Extract the (X, Y) coordinate from the center of the cell holding the provided text.  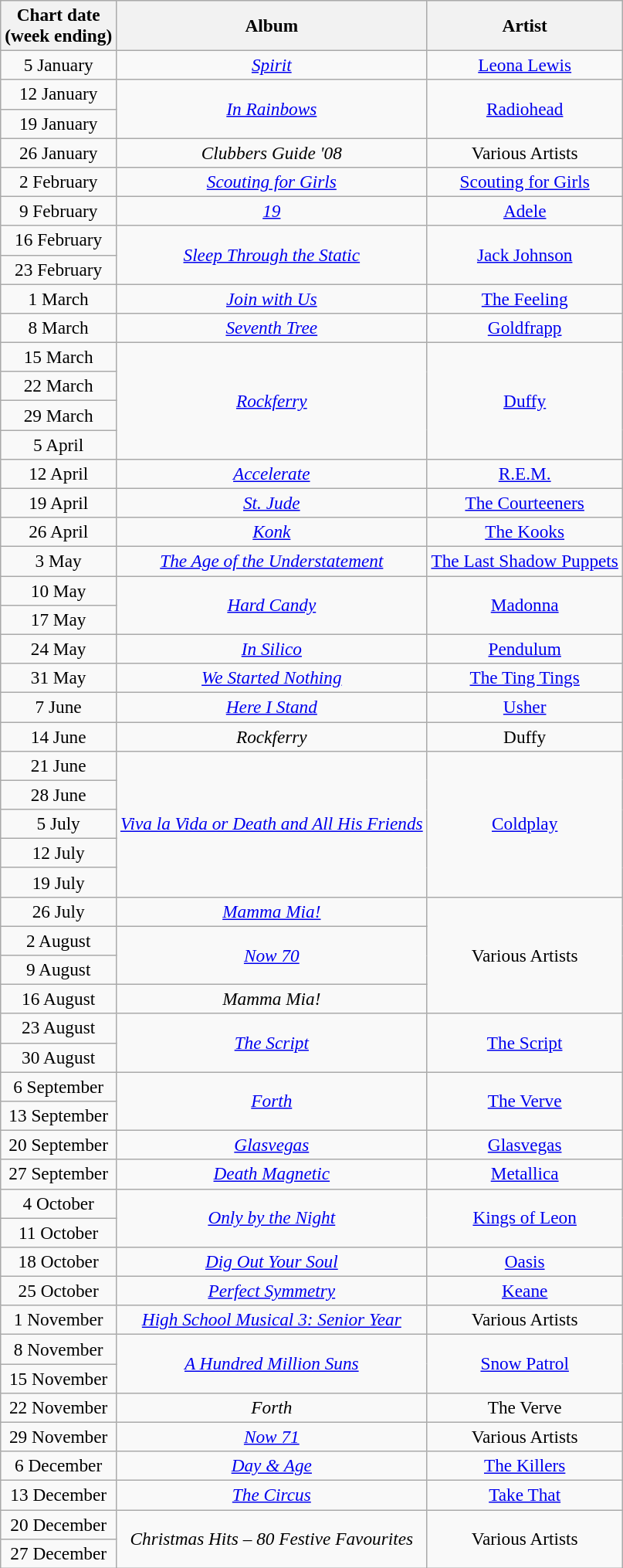
11 October (59, 1232)
12 July (59, 853)
2 February (59, 182)
Goldfrapp (525, 328)
Spirit (272, 65)
19 April (59, 503)
The Feeling (525, 298)
10 May (59, 590)
21 June (59, 765)
15 November (59, 1378)
16 February (59, 240)
26 July (59, 911)
20 September (59, 1145)
Kings of Leon (525, 1218)
Take That (525, 1495)
R.E.M. (525, 473)
Usher (525, 707)
23 August (59, 1028)
8 March (59, 328)
26 April (59, 532)
Konk (272, 532)
26 January (59, 152)
27 September (59, 1174)
Metallica (525, 1174)
The Ting Tings (525, 677)
Clubbers Guide '08 (272, 152)
29 November (59, 1437)
Day & Age (272, 1466)
20 December (59, 1524)
25 October (59, 1291)
Accelerate (272, 473)
Chart date(week ending) (59, 25)
9 February (59, 211)
Adele (525, 211)
18 October (59, 1261)
Pendulum (525, 649)
22 March (59, 386)
Coldplay (525, 823)
29 March (59, 415)
St. Jude (272, 503)
A Hundred Million Suns (272, 1363)
Jack Johnson (525, 255)
1 March (59, 298)
Christmas Hits – 80 Festive Favourites (272, 1539)
The Age of the Understatement (272, 561)
Hard Candy (272, 605)
24 May (59, 649)
19 July (59, 882)
In Silico (272, 649)
Here I Stand (272, 707)
In Rainbows (272, 109)
19 (272, 211)
Death Magnetic (272, 1174)
16 August (59, 999)
4 October (59, 1203)
Album (272, 25)
We Started Nothing (272, 677)
22 November (59, 1407)
Sleep Through the Static (272, 255)
19 January (59, 124)
The Killers (525, 1466)
5 January (59, 65)
Viva la Vida or Death and All His Friends (272, 823)
9 August (59, 969)
17 May (59, 619)
1 November (59, 1320)
15 March (59, 357)
3 May (59, 561)
High School Musical 3: Senior Year (272, 1320)
6 September (59, 1086)
6 December (59, 1466)
Radiohead (525, 109)
Keane (525, 1291)
23 February (59, 270)
Snow Patrol (525, 1363)
13 December (59, 1495)
Now 71 (272, 1437)
27 December (59, 1553)
7 June (59, 707)
The Courteeners (525, 503)
5 April (59, 444)
8 November (59, 1349)
The Last Shadow Puppets (525, 561)
The Kooks (525, 532)
12 April (59, 473)
12 January (59, 94)
Oasis (525, 1261)
13 September (59, 1115)
Only by the Night (272, 1218)
14 June (59, 736)
2 August (59, 940)
Artist (525, 25)
Join with Us (272, 298)
28 June (59, 795)
Perfect Symmetry (272, 1291)
30 August (59, 1057)
31 May (59, 677)
Seventh Tree (272, 328)
5 July (59, 823)
The Circus (272, 1495)
Now 70 (272, 955)
Dig Out Your Soul (272, 1261)
Madonna (525, 605)
Leona Lewis (525, 65)
